Scan for the cell matching the given text and deliver its [X, Y] coordinate at center. 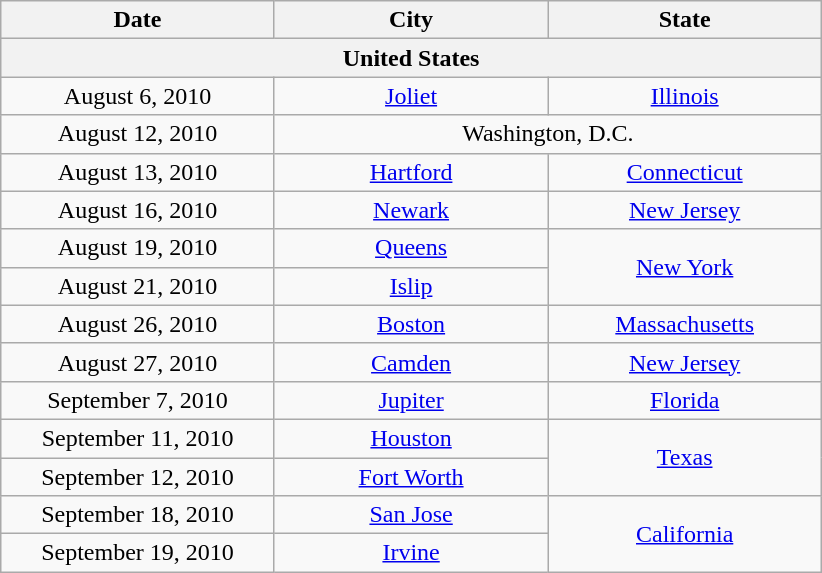
State [685, 20]
Massachusetts [685, 324]
Washington, D.C. [548, 134]
August 21, 2010 [138, 286]
September 7, 2010 [138, 400]
United States [412, 58]
September 18, 2010 [138, 515]
August 19, 2010 [138, 248]
Texas [685, 457]
September 19, 2010 [138, 553]
Hartford [411, 172]
Jupiter [411, 400]
Florida [685, 400]
Queens [411, 248]
San Jose [411, 515]
September 11, 2010 [138, 438]
Date [138, 20]
Boston [411, 324]
Newark [411, 210]
City [411, 20]
September 12, 2010 [138, 477]
August 27, 2010 [138, 362]
Houston [411, 438]
August 6, 2010 [138, 96]
Connecticut [685, 172]
Irvine [411, 553]
Camden [411, 362]
Illinois [685, 96]
August 16, 2010 [138, 210]
Joliet [411, 96]
California [685, 534]
August 26, 2010 [138, 324]
August 13, 2010 [138, 172]
New York [685, 267]
Islip [411, 286]
Fort Worth [411, 477]
August 12, 2010 [138, 134]
